Pinpoint the cell where the given text exists, returning its [X, Y] midpoint coordinate. 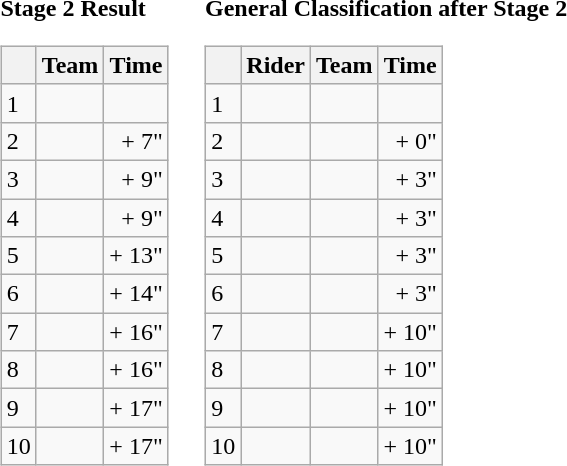
+ 7" [136, 141]
+ 0" [410, 141]
Rider [276, 65]
+ 14" [136, 294]
+ 13" [136, 256]
